Pinpoint the cell where the given text exists, returning its [x, y] midpoint coordinate. 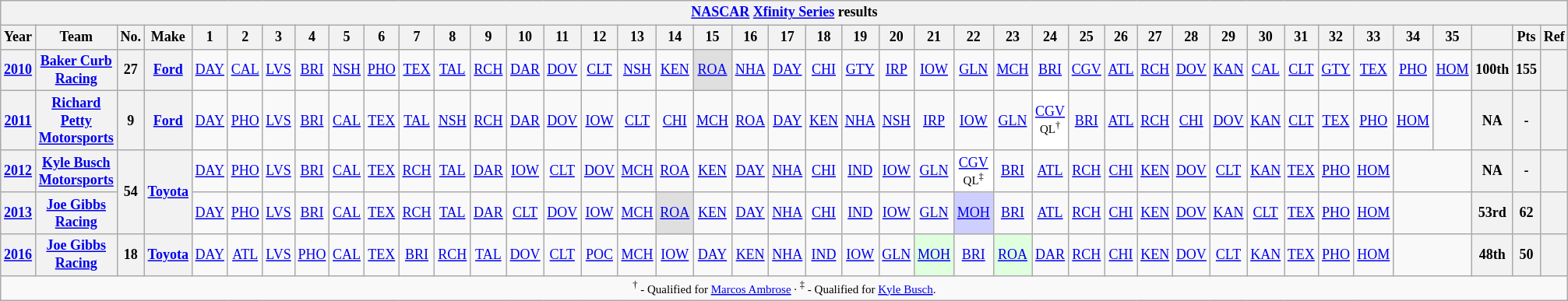
6 [382, 37]
16 [750, 37]
14 [675, 37]
53rd [1492, 213]
50 [1527, 255]
24 [1050, 37]
Ref [1554, 37]
7 [417, 37]
CGVQL† [1050, 121]
10 [525, 37]
35 [1452, 37]
2016 [19, 255]
POC [600, 255]
2013 [19, 213]
12 [600, 37]
34 [1413, 37]
Make [168, 37]
48th [1492, 255]
1 [210, 37]
28 [1192, 37]
15 [713, 37]
54 [131, 192]
25 [1086, 37]
19 [860, 37]
11 [562, 37]
Richard Petty Motorsports [76, 121]
21 [935, 37]
4 [312, 37]
26 [1121, 37]
17 [788, 37]
2 [245, 37]
8 [453, 37]
No. [131, 37]
32 [1336, 37]
2011 [19, 121]
NASCAR Xfinity Series results [784, 12]
5 [347, 37]
155 [1527, 70]
2012 [19, 171]
31 [1302, 37]
CGV [1086, 70]
30 [1266, 37]
CGVQL‡ [974, 171]
2010 [19, 70]
† - Qualified for Marcos Ambrose · ‡ - Qualified for Kyle Busch. [784, 288]
Year [19, 37]
33 [1374, 37]
3 [279, 37]
Pts [1527, 37]
100th [1492, 70]
23 [1013, 37]
Baker Curb Racing [76, 70]
29 [1228, 37]
20 [897, 37]
22 [974, 37]
Kyle Busch Motorsports [76, 171]
13 [637, 37]
Team [76, 37]
62 [1527, 213]
